Pinpoint the cell where the given text exists, returning its [x, y] midpoint coordinate. 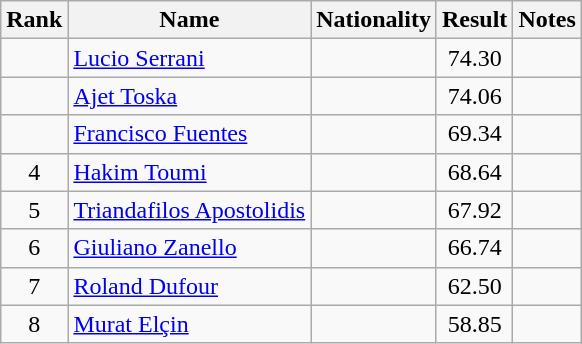
66.74 [474, 248]
68.64 [474, 172]
74.30 [474, 58]
69.34 [474, 134]
5 [34, 210]
7 [34, 286]
Giuliano Zanello [190, 248]
Roland Dufour [190, 286]
8 [34, 324]
Hakim Toumi [190, 172]
Result [474, 20]
6 [34, 248]
Rank [34, 20]
67.92 [474, 210]
Francisco Fuentes [190, 134]
Murat Elçin [190, 324]
Notes [547, 20]
Nationality [374, 20]
4 [34, 172]
Lucio Serrani [190, 58]
74.06 [474, 96]
Triandafilos Apostolidis [190, 210]
62.50 [474, 286]
Name [190, 20]
58.85 [474, 324]
Ajet Toska [190, 96]
